From the cell containing the given text, extract its center point as (X, Y) coordinate. 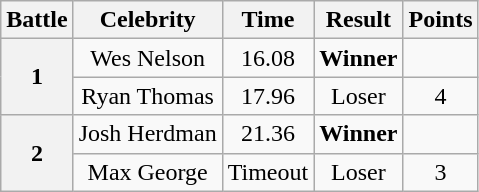
1 (37, 77)
Points (440, 20)
Celebrity (148, 20)
Result (358, 20)
Timeout (268, 172)
17.96 (268, 96)
Battle (37, 20)
Max George (148, 172)
3 (440, 172)
21.36 (268, 134)
4 (440, 96)
Time (268, 20)
Ryan Thomas (148, 96)
Josh Herdman (148, 134)
Wes Nelson (148, 58)
16.08 (268, 58)
2 (37, 153)
